Return the [X, Y] coordinate for the center point of the cell that contains the specified text.  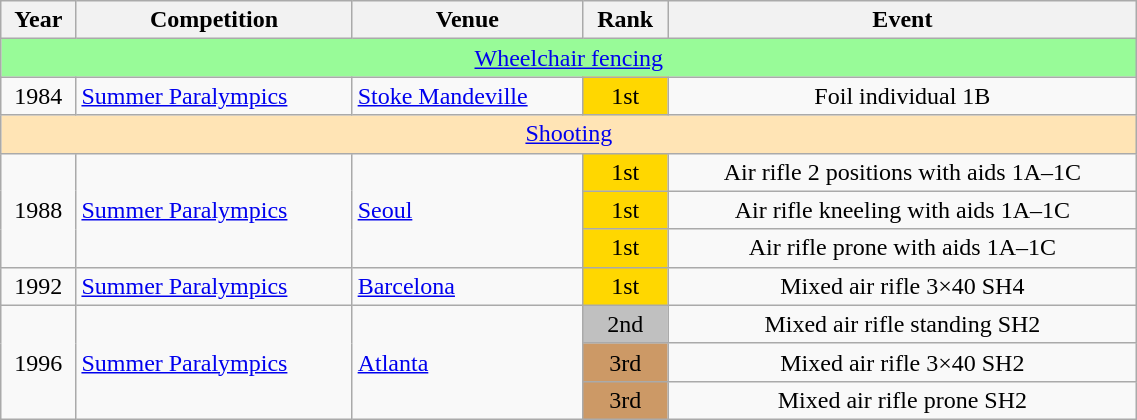
Rank [626, 20]
Mixed air rifle 3×40 SH2 [902, 362]
1988 [38, 210]
Shooting [569, 134]
Year [38, 20]
Atlanta [467, 362]
1984 [38, 96]
Foil individual 1B [902, 96]
Wheelchair fencing [569, 58]
1992 [38, 286]
Competition [214, 20]
Venue [467, 20]
2nd [626, 324]
Air rifle 2 positions with aids 1A–1C [902, 172]
Stoke Mandeville [467, 96]
1996 [38, 362]
Barcelona [467, 286]
Mixed air rifle standing SH2 [902, 324]
Seoul [467, 210]
Mixed air rifle prone SH2 [902, 400]
Air rifle kneeling with aids 1A–1C [902, 210]
Mixed air rifle 3×40 SH4 [902, 286]
Event [902, 20]
Air rifle prone with aids 1A–1C [902, 248]
